Provide the (X, Y) coordinate of the cell's center where the given text is located.  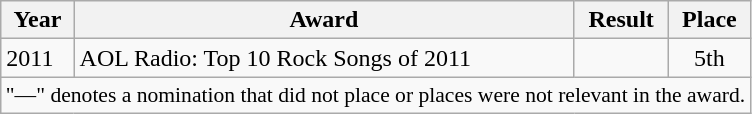
Result (622, 20)
Year (38, 20)
AOL Radio: Top 10 Rock Songs of 2011 (324, 58)
2011 (38, 58)
Place (710, 20)
"—" denotes a nomination that did not place or places were not relevant in the award. (376, 95)
5th (710, 58)
Award (324, 20)
